Scan for the cell matching the given text and deliver its [x, y] coordinate at center. 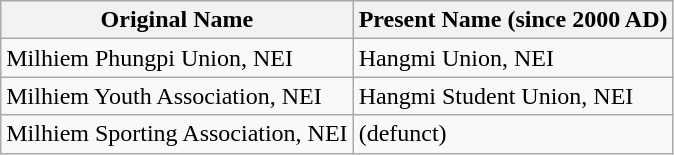
Original Name [177, 20]
Milhiem Youth Association, NEI [177, 96]
Hangmi Student Union, NEI [513, 96]
Milhiem Phungpi Union, NEI [177, 58]
(defunct) [513, 134]
Present Name (since 2000 AD) [513, 20]
Milhiem Sporting Association, NEI [177, 134]
Hangmi Union, NEI [513, 58]
